Provide the [X, Y] coordinate of the cell's center where the given text is located.  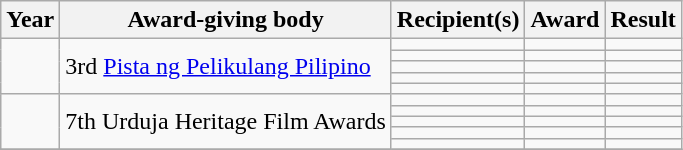
Award [565, 20]
7th Urduja Heritage Film Awards [226, 122]
3rd Pista ng Pelikulang Pilipino [226, 66]
Year [30, 20]
Recipient(s) [458, 20]
Result [643, 20]
Award-giving body [226, 20]
